Extract the (x, y) coordinate from the center of the cell holding the provided text.  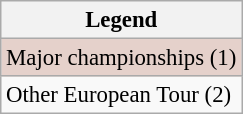
Major championships (1) (122, 58)
Other European Tour (2) (122, 95)
Legend (122, 20)
